For the text-containing cell, return its midpoint in (x, y) coordinate format. 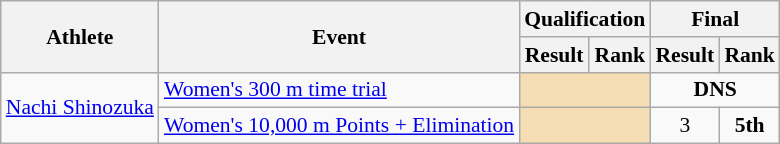
Women's 300 m time trial (339, 90)
Event (339, 36)
Final (714, 19)
5th (750, 126)
Athlete (80, 36)
3 (684, 126)
Qualification (584, 19)
DNS (714, 90)
Nachi Shinozuka (80, 108)
Women's 10,000 m Points + Elimination (339, 126)
